Provide the (X, Y) coordinate of the cell's center where the given text is located.  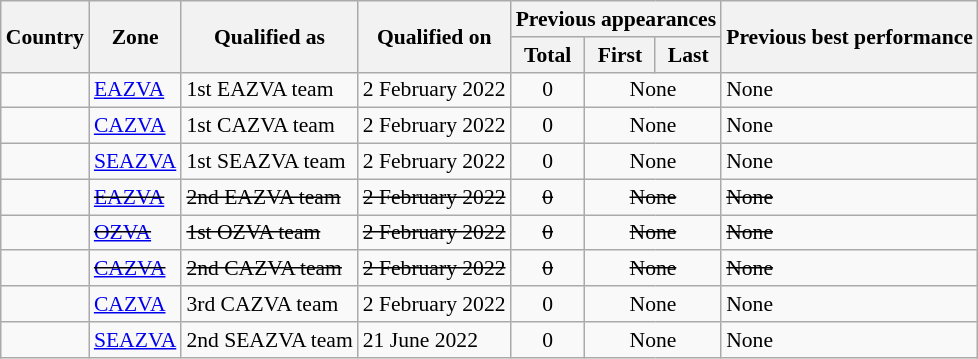
Qualified on (434, 36)
2nd SEAZVA team (269, 340)
2nd CAZVA team (269, 269)
1st OZVA team (269, 233)
Previous appearances (616, 19)
Zone (135, 36)
1st CAZVA team (269, 126)
OZVA (135, 233)
First (620, 55)
1st EAZVA team (269, 90)
21 June 2022 (434, 340)
1st SEAZVA team (269, 162)
Total (548, 55)
Qualified as (269, 36)
3rd CAZVA team (269, 304)
2nd EAZVA team (269, 197)
Previous best performance (850, 36)
Last (688, 55)
Country (45, 36)
